Identify which cell holds the provided text, then report its (X, Y) central coordinate. 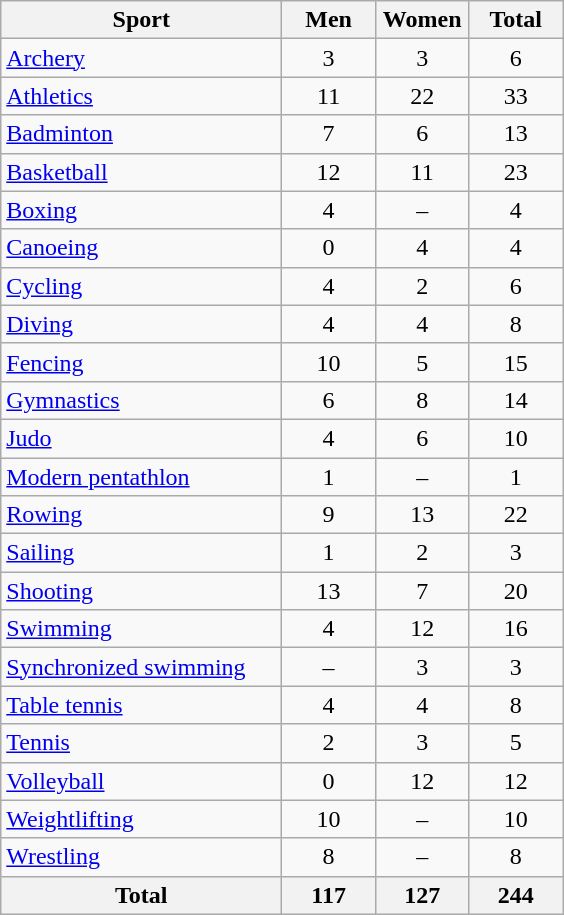
Wrestling (142, 857)
Tennis (142, 743)
127 (422, 895)
Sport (142, 20)
20 (516, 591)
Swimming (142, 629)
Canoeing (142, 248)
Shooting (142, 591)
Diving (142, 324)
Synchronized swimming (142, 667)
Volleyball (142, 781)
Gymnastics (142, 400)
14 (516, 400)
23 (516, 172)
Boxing (142, 210)
33 (516, 96)
Weightlifting (142, 819)
Judo (142, 438)
Fencing (142, 362)
Men (329, 20)
Sailing (142, 553)
9 (329, 515)
Table tennis (142, 705)
Archery (142, 58)
16 (516, 629)
Modern pentathlon (142, 477)
Rowing (142, 515)
Athletics (142, 96)
Basketball (142, 172)
15 (516, 362)
244 (516, 895)
Cycling (142, 286)
Badminton (142, 134)
Women (422, 20)
117 (329, 895)
